Return the (x, y) coordinate for the center point of the cell that contains the specified text.  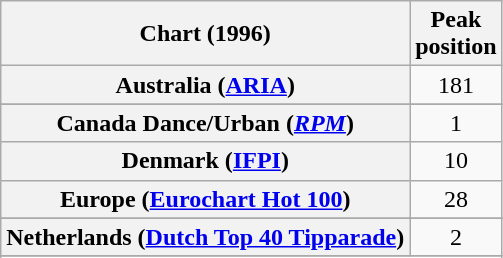
Europe (Eurochart Hot 100) (206, 199)
Canada Dance/Urban (RPM) (206, 123)
28 (456, 199)
Chart (1996) (206, 34)
2 (456, 237)
1 (456, 123)
Netherlands (Dutch Top 40 Tipparade) (206, 237)
Australia (ARIA) (206, 85)
10 (456, 161)
Peakposition (456, 34)
Denmark (IFPI) (206, 161)
181 (456, 85)
